Search for the cell housing the specified text and yield its [x, y] center coordinate. 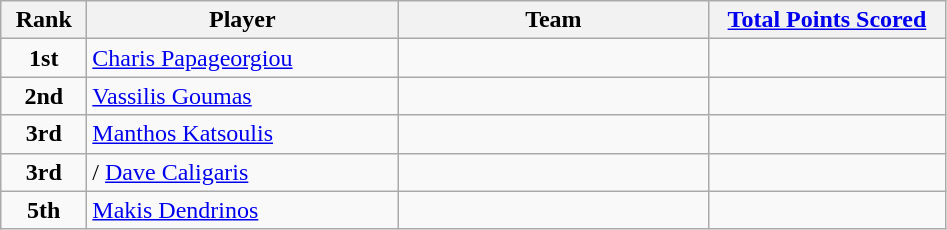
Team [554, 20]
/ Dave Caligaris [242, 172]
Charis Papageorgiou [242, 58]
2nd [44, 96]
Player [242, 20]
Vassilis Goumas [242, 96]
Manthos Katsoulis [242, 134]
Makis Dendrinos [242, 210]
1st [44, 58]
Rank [44, 20]
Total Points Scored [827, 20]
5th [44, 210]
